Identify which cell holds the provided text, then report its (x, y) central coordinate. 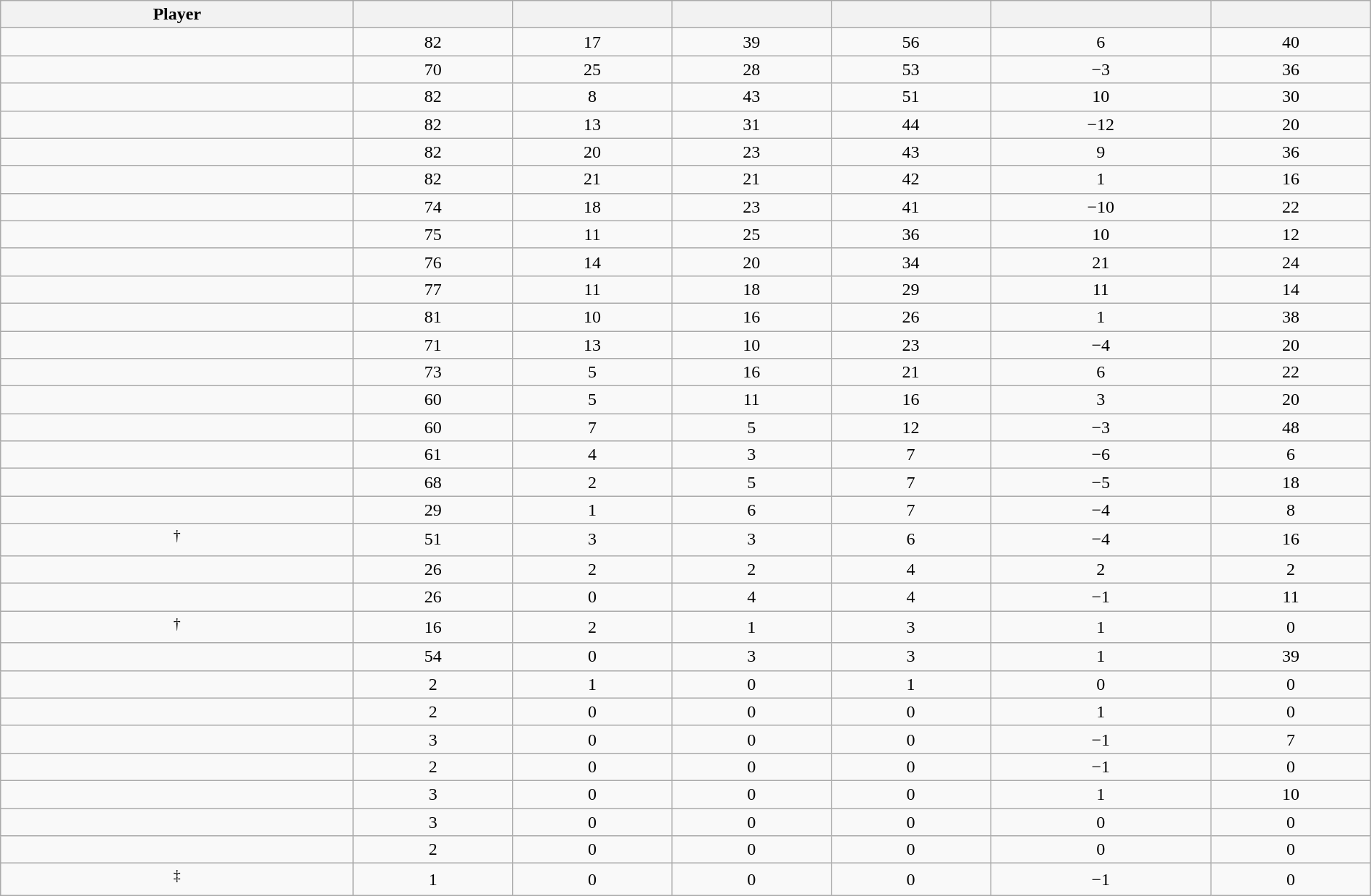
68 (433, 482)
76 (433, 262)
‡ (177, 879)
48 (1291, 427)
61 (433, 455)
34 (910, 262)
38 (1291, 317)
71 (433, 345)
44 (910, 124)
9 (1101, 152)
42 (910, 179)
74 (433, 207)
40 (1291, 42)
41 (910, 207)
Player (177, 14)
28 (751, 69)
31 (751, 124)
75 (433, 234)
24 (1291, 262)
56 (910, 42)
−6 (1101, 455)
73 (433, 372)
81 (433, 317)
17 (592, 42)
53 (910, 69)
77 (433, 289)
−5 (1101, 482)
−12 (1101, 124)
30 (1291, 97)
54 (433, 657)
−10 (1101, 207)
70 (433, 69)
